Return the [X, Y] coordinate for the center point of the cell that contains the specified text.  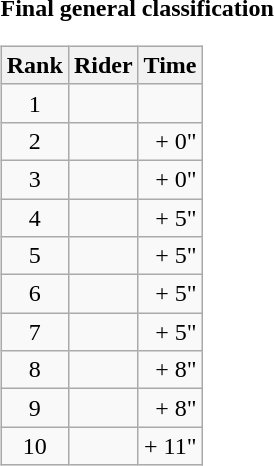
8 [34, 370]
Rider [103, 65]
10 [34, 446]
9 [34, 408]
+ 11" [170, 446]
1 [34, 103]
7 [34, 332]
5 [34, 256]
4 [34, 217]
2 [34, 141]
6 [34, 294]
Rank [34, 65]
3 [34, 179]
Time [170, 65]
